Identify which cell holds the provided text, then report its (X, Y) central coordinate. 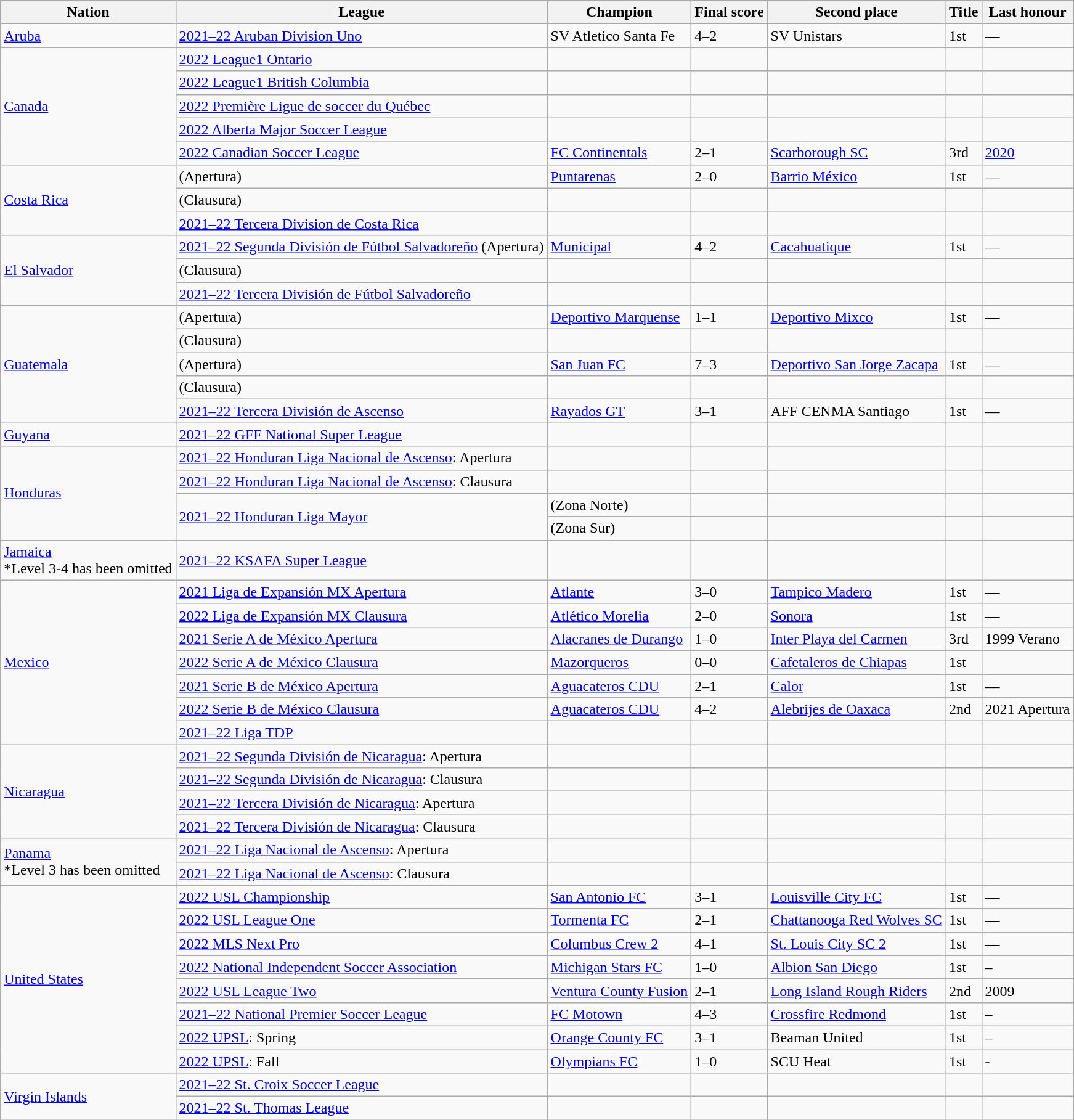
Scarborough SC (856, 153)
2022 Serie B de México Clausura (361, 709)
2022 Première Ligue de soccer du Québec (361, 106)
2021–22 Segunda División de Nicaragua: Apertura (361, 756)
FC Continentals (619, 153)
2021–22 Tercera División de Ascenso (361, 411)
Tampico Madero (856, 592)
2022 Serie A de México Clausura (361, 662)
2021 Apertura (1028, 709)
3–0 (730, 592)
2022 League1 British Columbia (361, 83)
2021–22 Liga Nacional de Ascenso: Apertura (361, 850)
Michigan Stars FC (619, 967)
United States (88, 979)
Mazorqueros (619, 662)
2022 USL League Two (361, 991)
Calor (856, 686)
2022 UPSL: Spring (361, 1037)
2022 League1 Ontario (361, 59)
League (361, 12)
2021–22 Segunda División de Nicaragua: Clausura (361, 780)
(Zona Norte) (619, 505)
2009 (1028, 991)
Rayados GT (619, 411)
2021–22 St. Croix Soccer League (361, 1085)
0–0 (730, 662)
2022 MLS Next Pro (361, 944)
Tormenta FC (619, 920)
Puntarenas (619, 176)
2021–22 Tercera División de Nicaragua: Clausura (361, 827)
Nation (88, 12)
2021–22 Segunda División de Fútbol Salvadoreño (Apertura) (361, 247)
(Zona Sur) (619, 528)
Barrio México (856, 176)
Alacranes de Durango (619, 639)
Albion San Diego (856, 967)
Deportivo Marquense (619, 317)
Municipal (619, 247)
FC Motown (619, 1014)
2022 USL League One (361, 920)
Ventura County Fusion (619, 991)
Aruba (88, 36)
2021–22 Honduran Liga Nacional de Ascenso: Apertura (361, 458)
2021–22 KSAFA Super League (361, 560)
Mexico (88, 662)
4–1 (730, 944)
1999 Verano (1028, 639)
El Salvador (88, 270)
Second place (856, 12)
St. Louis City SC 2 (856, 944)
2021–22 GFF National Super League (361, 435)
Alebrijes de Oaxaca (856, 709)
Deportivo San Jorge Zacapa (856, 364)
Guatemala (88, 364)
Canada (88, 106)
Beaman United (856, 1037)
Jamaica *Level 3-4 has been omitted (88, 560)
Columbus Crew 2 (619, 944)
SV Unistars (856, 36)
Champion (619, 12)
Sonora (856, 615)
Guyana (88, 435)
Last honour (1028, 12)
Inter Playa del Carmen (856, 639)
Cafetaleros de Chiapas (856, 662)
2021–22 Honduran Liga Mayor (361, 517)
4–3 (730, 1014)
Crossfire Redmond (856, 1014)
2022 Alberta Major Soccer League (361, 129)
2021–22 St. Thomas League (361, 1108)
2022 Liga de Expansión MX Clausura (361, 615)
2022 UPSL: Fall (361, 1061)
Honduras (88, 493)
- (1028, 1061)
Deportivo Mixco (856, 317)
Long Island Rough Riders (856, 991)
SV Atletico Santa Fe (619, 36)
Atlético Morelia (619, 615)
Virgin Islands (88, 1097)
Orange County FC (619, 1037)
2021–22 Tercera División de Nicaragua: Apertura (361, 803)
2021 Serie B de México Apertura (361, 686)
San Juan FC (619, 364)
2021 Liga de Expansión MX Apertura (361, 592)
Chattanooga Red Wolves SC (856, 920)
2022 National Independent Soccer Association (361, 967)
2022 Canadian Soccer League (361, 153)
Costa Rica (88, 200)
Olympians FC (619, 1061)
Panama *Level 3 has been omitted (88, 862)
2021–22 Honduran Liga Nacional de Ascenso: Clausura (361, 481)
2020 (1028, 153)
2021–22 Liga TDP (361, 733)
SCU Heat (856, 1061)
2022 USL Championship (361, 897)
2021–22 Tercera Division de Costa Rica (361, 223)
2021–22 Aruban Division Uno (361, 36)
Louisville City FC (856, 897)
1–1 (730, 317)
2021–22 National Premier Soccer League (361, 1014)
AFF CENMA Santiago (856, 411)
7–3 (730, 364)
Final score (730, 12)
Atlante (619, 592)
2021 Serie A de México Apertura (361, 639)
San Antonio FC (619, 897)
2021–22 Tercera División de Fútbol Salvadoreño (361, 294)
Cacahuatique (856, 247)
2021–22 Liga Nacional de Ascenso: Clausura (361, 873)
Title (964, 12)
Nicaragua (88, 791)
